Locate the cell with the specified text and output its [x, y] center coordinate. 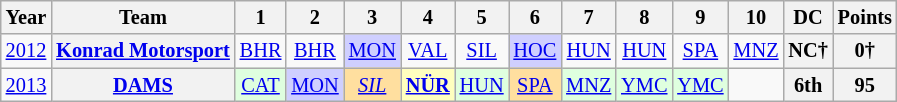
2012 [26, 51]
2 [314, 17]
DAMS [143, 85]
DC [808, 17]
8 [644, 17]
VAL [428, 51]
7 [588, 17]
6 [534, 17]
6th [808, 85]
Team [143, 17]
Konrad Motorsport [143, 51]
HOC [534, 51]
3 [372, 17]
0† [865, 51]
Year [26, 17]
Points [865, 17]
9 [700, 17]
95 [865, 85]
NC† [808, 51]
CAT [261, 85]
4 [428, 17]
10 [756, 17]
NÜR [428, 85]
1 [261, 17]
5 [482, 17]
2013 [26, 85]
